Determine the (X, Y) coordinate at the center of the cell enclosing the given text.  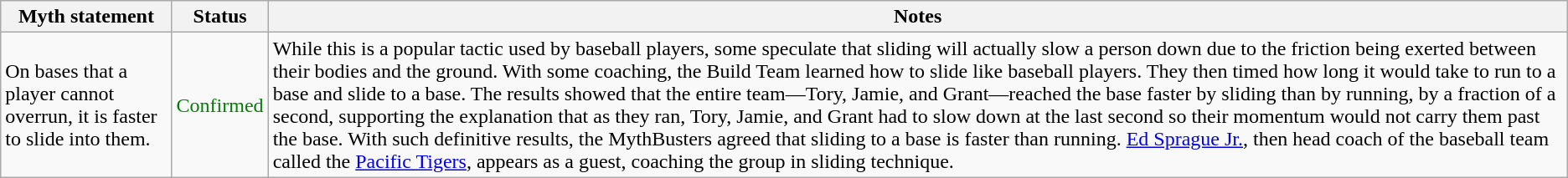
Confirmed (219, 105)
Myth statement (86, 17)
On bases that a player cannot overrun, it is faster to slide into them. (86, 105)
Notes (918, 17)
Status (219, 17)
